For the text-containing cell, return its midpoint in (X, Y) coordinate format. 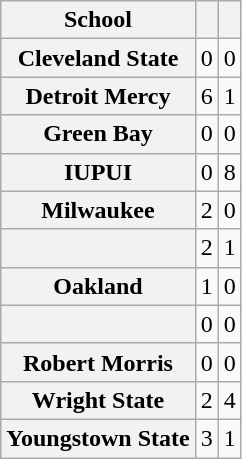
Milwaukee (98, 210)
Wright State (98, 400)
Detroit Mercy (98, 96)
6 (206, 96)
IUPUI (98, 172)
Cleveland State (98, 58)
Youngstown State (98, 438)
Oakland (98, 286)
Green Bay (98, 134)
Robert Morris (98, 362)
4 (230, 400)
8 (230, 172)
3 (206, 438)
School (98, 20)
